Identify which cell holds the provided text, then report its [x, y] central coordinate. 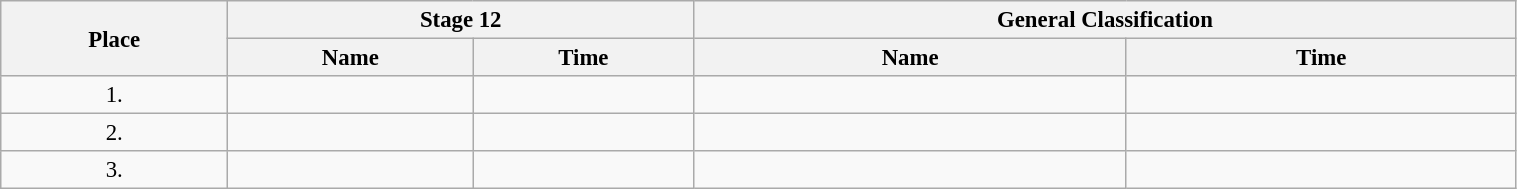
General Classification [1105, 20]
Place [114, 38]
1. [114, 95]
3. [114, 170]
Stage 12 [461, 20]
2. [114, 133]
